Capture the cell that displays the provided text and extract its [x, y] central coordinate. 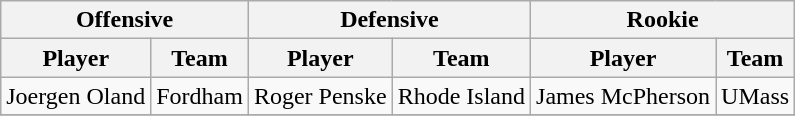
Fordham [200, 96]
Defensive [389, 20]
James McPherson [624, 96]
UMass [756, 96]
Offensive [125, 20]
Rookie [663, 20]
Joergen Oland [76, 96]
Rhode Island [461, 96]
Roger Penske [320, 96]
